Scan for the cell matching the given text and deliver its [x, y] coordinate at center. 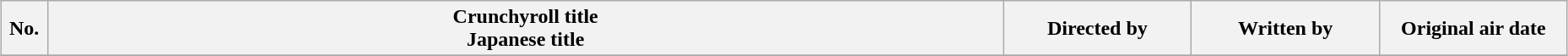
Original air date [1473, 29]
Crunchyroll titleJapanese title [525, 29]
Written by [1286, 29]
Directed by [1097, 29]
No. [24, 29]
